Scan for the cell matching the given text and deliver its (X, Y) coordinate at center. 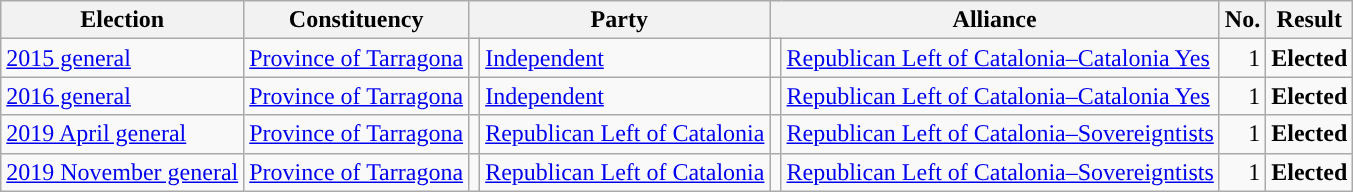
2016 general (122, 96)
Election (122, 20)
2019 April general (122, 134)
No. (1242, 20)
2019 November general (122, 172)
2015 general (122, 58)
Party (620, 20)
Alliance (994, 20)
Result (1310, 20)
Constituency (356, 20)
